Pinpoint the cell where the given text exists, returning its (x, y) midpoint coordinate. 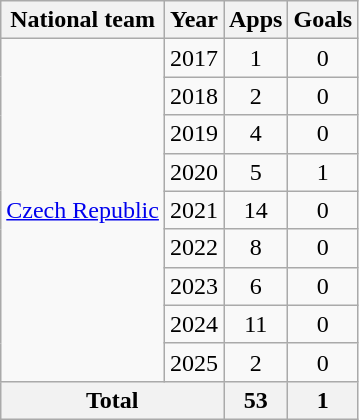
2017 (194, 58)
2019 (194, 134)
Year (194, 20)
2022 (194, 248)
2020 (194, 172)
5 (256, 172)
Apps (256, 20)
2023 (194, 286)
53 (256, 400)
2025 (194, 362)
6 (256, 286)
Goals (323, 20)
Total (112, 400)
2021 (194, 210)
2024 (194, 324)
11 (256, 324)
National team (83, 20)
4 (256, 134)
2018 (194, 96)
14 (256, 210)
8 (256, 248)
Czech Republic (83, 210)
